Output the [x, y] coordinate of the center of the cell containing the given text.  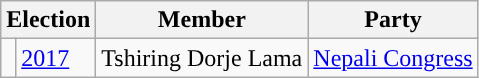
Member [202, 20]
Election [48, 20]
Nepali Congress [393, 58]
Tshiring Dorje Lama [202, 58]
Party [393, 20]
2017 [56, 58]
